Pinpoint the cell where the given text exists, returning its [x, y] midpoint coordinate. 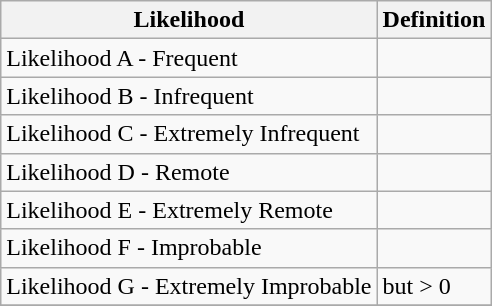
Likelihood G - Extremely Improbable [189, 286]
Likelihood B - Infrequent [189, 96]
Definition [434, 20]
Likelihood A - Frequent [189, 58]
Likelihood C - Extremely Infrequent [189, 134]
but > 0 [434, 286]
Likelihood D - Remote [189, 172]
Likelihood E - Extremely Remote [189, 210]
Likelihood [189, 20]
Likelihood F - Improbable [189, 248]
